Find where the given text appears and provide that cell's center as (x, y) coordinate. 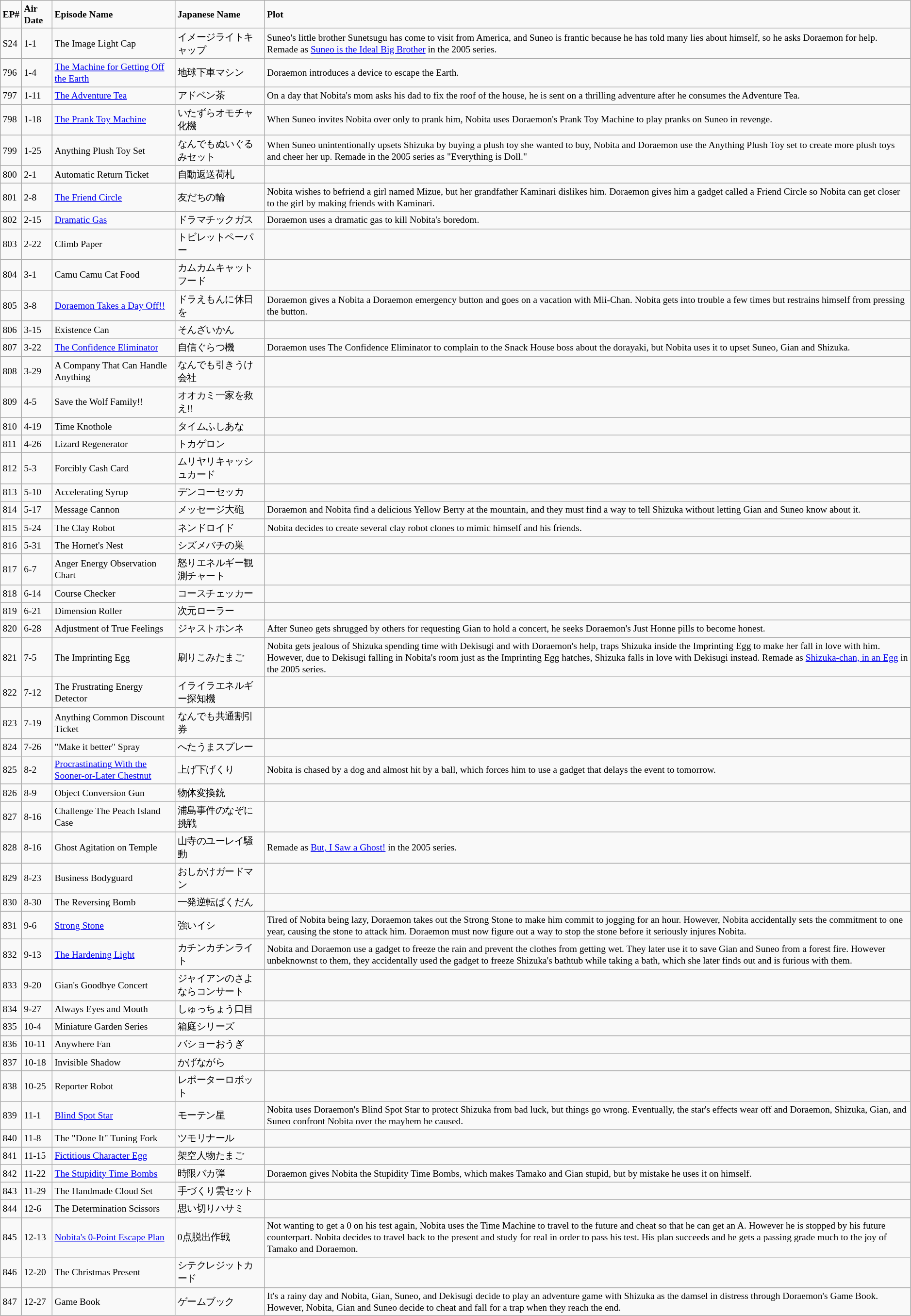
The Confidence Eliminator (114, 347)
11-1 (37, 1116)
1-18 (37, 119)
11-8 (37, 1138)
The Prank Toy Machine (114, 119)
Nobita's 0-Point Escape Plan (114, 1237)
ドラえもんに休日を (220, 306)
1-1 (37, 44)
浦島事件のなぞに挑戦 (220, 816)
823 (11, 723)
Air Date (37, 15)
The Determination Scissors (114, 1209)
811 (11, 444)
836 (11, 1045)
3-22 (37, 347)
コースチェッカー (220, 593)
On a day that Nobita's mom asks his dad to fix the roof of the house, he is sent on a thrilling adventure after he consumes the Adventure Tea. (587, 96)
846 (11, 1272)
827 (11, 816)
11-29 (37, 1191)
The Adventure Tea (114, 96)
A Company That Can Handle Anything (114, 372)
800 (11, 174)
Episode Name (114, 15)
Doraemon Takes a Day Off!! (114, 306)
Accelerating Syrup (114, 492)
The Friend Circle (114, 197)
Camu Camu Cat Food (114, 275)
カムカムキャットフード (220, 275)
2-15 (37, 220)
844 (11, 1209)
ゲームブック (220, 1302)
時限バカ弾 (220, 1173)
6-14 (37, 593)
6-7 (37, 569)
モーテン星 (220, 1116)
801 (11, 197)
4-5 (37, 402)
Time Knothole (114, 426)
7-19 (37, 723)
The "Done It" Tuning Fork (114, 1138)
山寺のユーレイ騒動 (220, 848)
802 (11, 220)
1-25 (37, 150)
When Suneo invites Nobita over only to prank him, Nobita uses Doraemon's Prank Toy Machine to play pranks on Suneo in revenge. (587, 119)
Japanese Name (220, 15)
Message Cannon (114, 510)
8-9 (37, 793)
刷りこみたまご (220, 657)
The Hardening Light (114, 954)
The Image Light Cap (114, 44)
3-1 (37, 275)
833 (11, 985)
842 (11, 1173)
847 (11, 1302)
思い切りハサミ (220, 1209)
12-27 (37, 1302)
へたうまスプレー (220, 747)
7-26 (37, 747)
805 (11, 306)
Business Bodyguard (114, 879)
架空人物たまご (220, 1156)
友だちの輪 (220, 197)
デンコーセッカ (220, 492)
821 (11, 657)
かげながら (220, 1062)
9-6 (37, 925)
818 (11, 593)
6-28 (37, 629)
6-21 (37, 611)
822 (11, 692)
10-18 (37, 1062)
Lizard Regenerator (114, 444)
Plot (587, 15)
Anywhere Fan (114, 1045)
カチンカチンライト (220, 954)
そんざいかん (220, 330)
イライラエネルギー探知機 (220, 692)
アドベン茶 (220, 96)
9-13 (37, 954)
なんでも引きうけ会社 (220, 372)
9-20 (37, 985)
815 (11, 528)
5-3 (37, 468)
ネンドロイド (220, 528)
Dimension Roller (114, 611)
2-1 (37, 174)
Miniature Garden Series (114, 1027)
825 (11, 770)
806 (11, 330)
809 (11, 402)
Automatic Return Ticket (114, 174)
いたずらオモチャ化機 (220, 119)
Always Eyes and Mouth (114, 1009)
しゅっちょう口目 (220, 1009)
1-4 (37, 73)
Dramatic Gas (114, 220)
Remade as But, I Saw a Ghost! in the 2005 series. (587, 848)
Anger Energy Observation Chart (114, 569)
"Make it better" Spray (114, 747)
なんでもぬいぐるみセット (220, 150)
Strong Stone (114, 925)
箱庭シリーズ (220, 1027)
おしかけガードマン (220, 879)
S24 (11, 44)
Doraemon gives Nobita the Stupidity Time Bombs, which makes Tamako and Gian stupid, but by mistake he uses it on himself. (587, 1173)
803 (11, 244)
8-30 (37, 902)
2-8 (37, 197)
Forcibly Cash Card (114, 468)
820 (11, 629)
Anything Plush Toy Set (114, 150)
839 (11, 1116)
Save the Wolf Family!! (114, 402)
819 (11, 611)
After Suneo gets shrugged by others for requesting Gian to hold a concert, he seeks Doraemon's Just Honne pills to become honest. (587, 629)
Ghost Agitation on Temple (114, 848)
11-22 (37, 1173)
10-25 (37, 1086)
Anything Common Discount Ticket (114, 723)
The Hornet's Nest (114, 545)
Doraemon uses The Confidence Eliminator to complain to the Snack House boss about the dorayaki, but Nobita uses it to upset Suneo, Gian and Shizuka. (587, 347)
次元ローラー (220, 611)
シテクレジットカード (220, 1272)
812 (11, 468)
0点脱出作戦 (220, 1237)
Reporter Robot (114, 1086)
7-12 (37, 692)
Game Book (114, 1302)
835 (11, 1027)
Fictitious Character Egg (114, 1156)
The Machine for Getting Off the Earth (114, 73)
798 (11, 119)
Challenge The Peach Island Case (114, 816)
Gian's Goodbye Concert (114, 985)
8-2 (37, 770)
9-27 (37, 1009)
841 (11, 1156)
3-29 (37, 372)
なんでも共通割引券 (220, 723)
Course Checker (114, 593)
ツモリナール (220, 1138)
ジャイアンのさよならコンサート (220, 985)
The Christmas Present (114, 1272)
トビレットペーパー (220, 244)
808 (11, 372)
1-11 (37, 96)
トカゲロン (220, 444)
Nobita is chased by a dog and almost hit by a ball, which forces him to use a gadget that delays the event to tomorrow. (587, 770)
796 (11, 73)
7-5 (37, 657)
831 (11, 925)
828 (11, 848)
840 (11, 1138)
上げ下げくり (220, 770)
834 (11, 1009)
The Clay Robot (114, 528)
824 (11, 747)
物体変換銃 (220, 793)
4-26 (37, 444)
Existence Can (114, 330)
8-23 (37, 879)
Doraemon introduces a device to escape the Earth. (587, 73)
レポーターロボット (220, 1086)
The Handmade Cloud Set (114, 1191)
Doraemon uses a dramatic gas to kill Nobita's boredom. (587, 220)
804 (11, 275)
バショーおうぎ (220, 1045)
837 (11, 1062)
810 (11, 426)
2-22 (37, 244)
807 (11, 347)
5-24 (37, 528)
3-15 (37, 330)
12-20 (37, 1272)
829 (11, 879)
799 (11, 150)
自信ぐらつ機 (220, 347)
ドラマチックガス (220, 220)
地球下車マシン (220, 73)
一発逆転ばくだん (220, 902)
Climb Paper (114, 244)
11-15 (37, 1156)
843 (11, 1191)
オオカミ一家を救え!! (220, 402)
838 (11, 1086)
手づくり雲セット (220, 1191)
817 (11, 569)
5-31 (37, 545)
10-11 (37, 1045)
Adjustment of True Feelings (114, 629)
816 (11, 545)
4-19 (37, 426)
The Stupidity Time Bombs (114, 1173)
The Reversing Bomb (114, 902)
813 (11, 492)
イメージライトキャップ (220, 44)
The Imprinting Egg (114, 657)
シズメバチの巣 (220, 545)
Blind Spot Star (114, 1116)
845 (11, 1237)
5-10 (37, 492)
怒りエネルギー観測チャート (220, 569)
832 (11, 954)
5-17 (37, 510)
3-8 (37, 306)
797 (11, 96)
EP# (11, 15)
Object Conversion Gun (114, 793)
メッセージ大砲 (220, 510)
12-6 (37, 1209)
12-13 (37, 1237)
Nobita decides to create several clay robot clones to mimic himself and his friends. (587, 528)
自動返送荷札 (220, 174)
814 (11, 510)
826 (11, 793)
タイムふしあな (220, 426)
Procrastinating With the Sooner-or-Later Chestnut (114, 770)
830 (11, 902)
Invisible Shadow (114, 1062)
The Frustrating Energy Detector (114, 692)
強いイシ (220, 925)
ムリヤリキャッシュカード (220, 468)
ジャストホンネ (220, 629)
10-4 (37, 1027)
